Determine the (X, Y) coordinate at the center of the cell enclosing the given text.  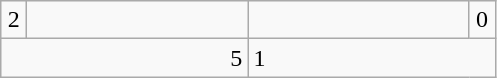
2 (14, 20)
5 (124, 58)
1 (372, 58)
0 (482, 20)
